Find where the given text appears and provide that cell's center as [X, Y] coordinate. 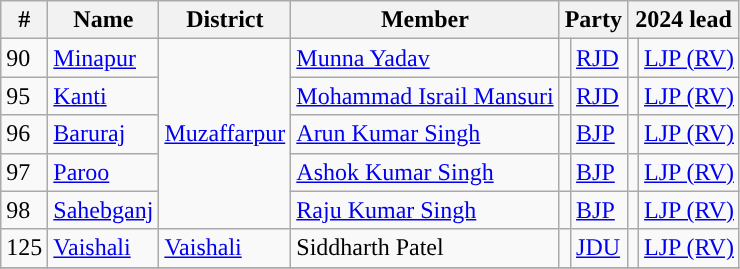
Baruraj [104, 134]
Mohammad Israil Mansuri [425, 96]
Minapur [104, 58]
Sahebganj [104, 210]
Siddharth Patel [425, 248]
Name [104, 20]
97 [24, 172]
Arun Kumar Singh [425, 134]
JDU [600, 248]
Party [593, 20]
2024 lead [683, 20]
96 [24, 134]
Paroo [104, 172]
Raju Kumar Singh [425, 210]
Ashok Kumar Singh [425, 172]
Member [425, 20]
# [24, 20]
District [225, 20]
95 [24, 96]
90 [24, 58]
Muzaffarpur [225, 134]
125 [24, 248]
98 [24, 210]
Munna Yadav [425, 58]
Kanti [104, 96]
